Search for the cell housing the specified text and yield its [X, Y] center coordinate. 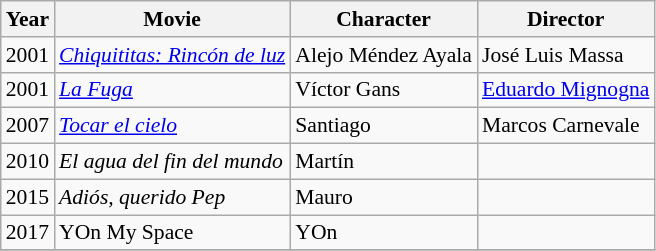
El agua del fin del mundo [172, 162]
Director [566, 19]
Santiago [384, 126]
Martín [384, 162]
Year [28, 19]
2017 [28, 233]
2015 [28, 197]
Alejo Méndez Ayala [384, 55]
Character [384, 19]
YOn [384, 233]
Mauro [384, 197]
Tocar el cielo [172, 126]
Chiquititas: Rincón de luz [172, 55]
Víctor Gans [384, 90]
Eduardo Mignogna [566, 90]
Movie [172, 19]
La Fuga [172, 90]
Adiós, querido Pep [172, 197]
2010 [28, 162]
YOn My Space [172, 233]
2007 [28, 126]
Marcos Carnevale [566, 126]
José Luis Massa [566, 55]
